Locate the cell with the specified text and output its [x, y] center coordinate. 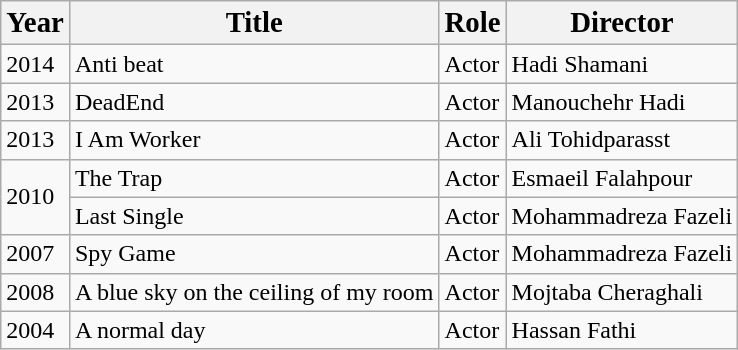
Director [622, 23]
Esmaeil Falahpour [622, 178]
Manouchehr Hadi [622, 102]
Hassan Fathi [622, 330]
Last Single [254, 216]
Role [472, 23]
2007 [36, 254]
Anti beat [254, 64]
2014 [36, 64]
Hadi Shamani [622, 64]
Spy Game [254, 254]
2010 [36, 197]
A blue sky on the ceiling of my room [254, 292]
A normal day [254, 330]
Mojtaba Cheraghali [622, 292]
Ali Tohidparasst [622, 140]
I Am Worker [254, 140]
The Trap [254, 178]
2004 [36, 330]
Title [254, 23]
Year [36, 23]
DeadEnd [254, 102]
2008 [36, 292]
